From the cell containing the given text, extract its center point as [x, y] coordinate. 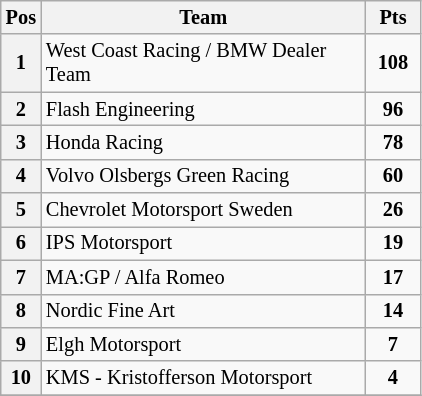
IPS Motorsport [204, 243]
MA:GP / Alfa Romeo [204, 277]
Flash Engineering [204, 109]
Chevrolet Motorsport Sweden [204, 210]
10 [21, 378]
5 [21, 210]
Honda Racing [204, 142]
West Coast Racing / BMW Dealer Team [204, 63]
KMS - Kristofferson Motorsport [204, 378]
1 [21, 63]
26 [394, 210]
14 [394, 311]
Volvo Olsbergs Green Racing [204, 176]
3 [21, 142]
9 [21, 344]
2 [21, 109]
Pts [394, 17]
Nordic Fine Art [204, 311]
60 [394, 176]
Elgh Motorsport [204, 344]
8 [21, 311]
108 [394, 63]
19 [394, 243]
Team [204, 17]
17 [394, 277]
6 [21, 243]
Pos [21, 17]
78 [394, 142]
96 [394, 109]
